Return the (x, y) coordinate for the center point of the cell that contains the specified text.  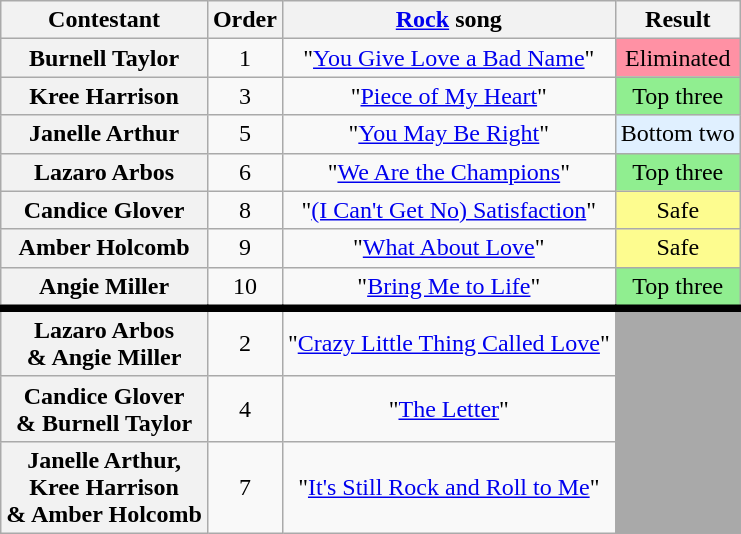
1 (244, 58)
"You Give Love a Bad Name" (448, 58)
"(I Can't Get No) Satisfaction" (448, 210)
Result (678, 20)
3 (244, 96)
Janelle Arthur (104, 134)
"Bring Me to Life" (448, 288)
"The Letter" (448, 408)
4 (244, 408)
8 (244, 210)
Contestant (104, 20)
"What About Love" (448, 248)
"We Are the Champions" (448, 172)
"Crazy Little Thing Called Love" (448, 342)
Burnell Taylor (104, 58)
Eliminated (678, 58)
Lazaro Arbos& Angie Miller (104, 342)
10 (244, 288)
Amber Holcomb (104, 248)
Kree Harrison (104, 96)
"Piece of My Heart" (448, 96)
6 (244, 172)
5 (244, 134)
2 (244, 342)
"You May Be Right" (448, 134)
Candice Glover& Burnell Taylor (104, 408)
Rock song (448, 20)
Candice Glover (104, 210)
7 (244, 487)
Order (244, 20)
Janelle Arthur,Kree Harrison& Amber Holcomb (104, 487)
Lazaro Arbos (104, 172)
Bottom two (678, 134)
"It's Still Rock and Roll to Me" (448, 487)
9 (244, 248)
Angie Miller (104, 288)
